Find where the given text appears and provide that cell's center as (x, y) coordinate. 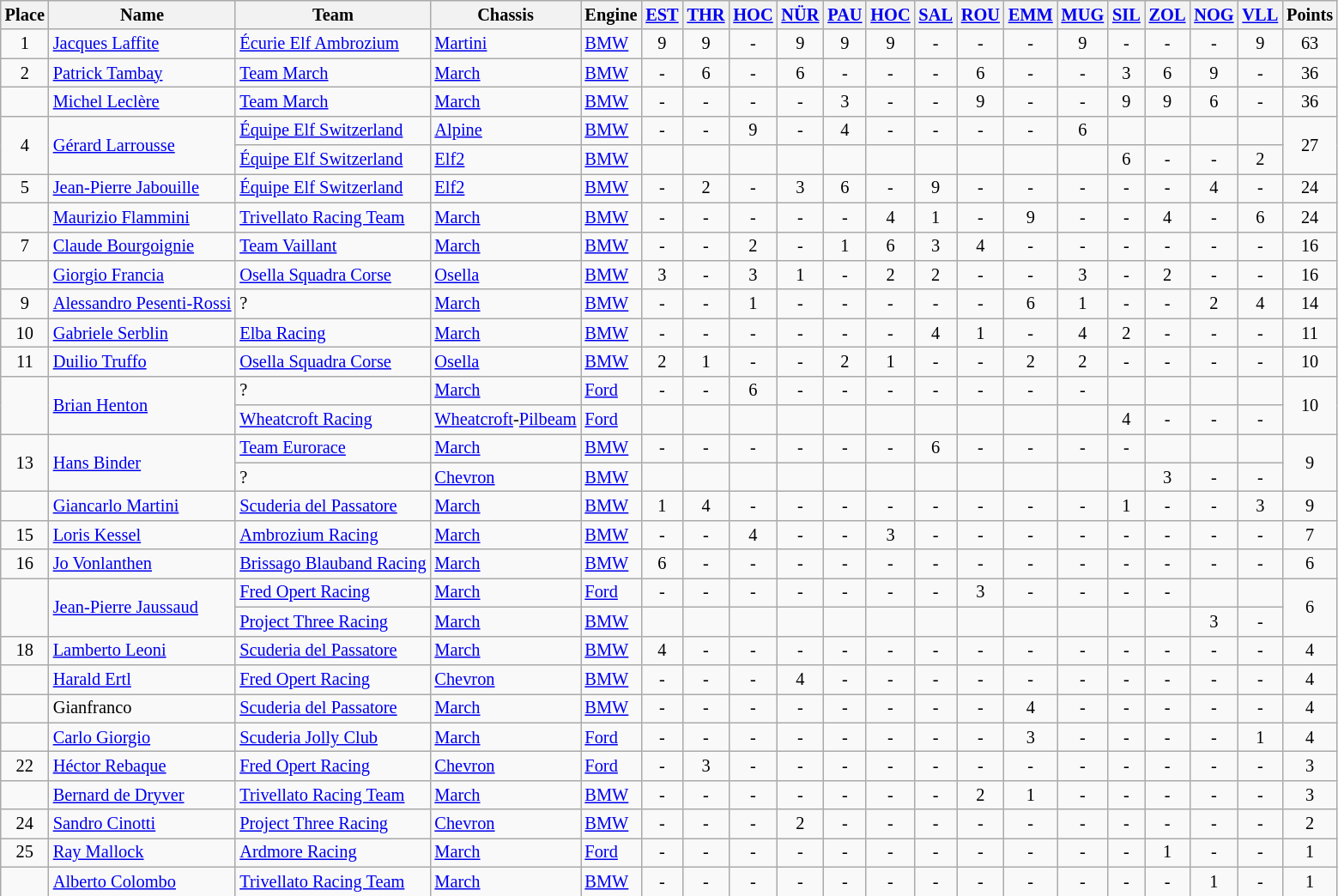
MUG (1083, 15)
Giorgio Francia (142, 275)
22 (25, 766)
27 (1310, 144)
Jacques Laffite (142, 44)
Écurie Elf Ambrozium (333, 44)
25 (25, 852)
Michel Leclère (142, 101)
SIL (1126, 15)
Alpine (505, 130)
Brissago Blauband Racing (333, 564)
Jean-Pierre Jaussaud (142, 606)
VLL (1261, 15)
Jean-Pierre Jabouille (142, 188)
Team Vaillant (333, 246)
Ardmore Racing (333, 852)
Points (1310, 15)
5 (25, 188)
Team (333, 15)
Team Eurorace (333, 448)
18 (25, 651)
ZOL (1167, 15)
Giancarlo Martini (142, 506)
Martini (505, 44)
13 (25, 462)
SAL (935, 15)
15 (25, 535)
Ray Mallock (142, 852)
Wheatcroft Racing (333, 420)
Gérard Larrousse (142, 144)
Carlo Giorgio (142, 737)
Hans Binder (142, 462)
Loris Kessel (142, 535)
EMM (1031, 15)
Alberto Colombo (142, 881)
Scuderia Jolly Club (333, 737)
Patrick Tambay (142, 73)
Chassis (505, 15)
Alessandro Pesenti-Rossi (142, 304)
Name (142, 15)
Duilio Truffo (142, 361)
Wheatcroft-Pilbeam (505, 420)
Lamberto Leoni (142, 651)
Ambrozium Racing (333, 535)
63 (1310, 44)
NÜR (801, 15)
Engine (611, 15)
14 (1310, 304)
Bernard de Dryver (142, 795)
PAU (845, 15)
Jo Vonlanthen (142, 564)
Gianfranco (142, 708)
Harald Ertl (142, 679)
THR (706, 15)
Elba Racing (333, 333)
Place (25, 15)
EST (662, 15)
Sandro Cinotti (142, 824)
Maurizio Flammini (142, 217)
Héctor Rebaque (142, 766)
Claude Bourgoignie (142, 246)
Gabriele Serblin (142, 333)
Brian Henton (142, 405)
NOG (1214, 15)
ROU (980, 15)
